Capture the cell that displays the provided text and extract its (x, y) central coordinate. 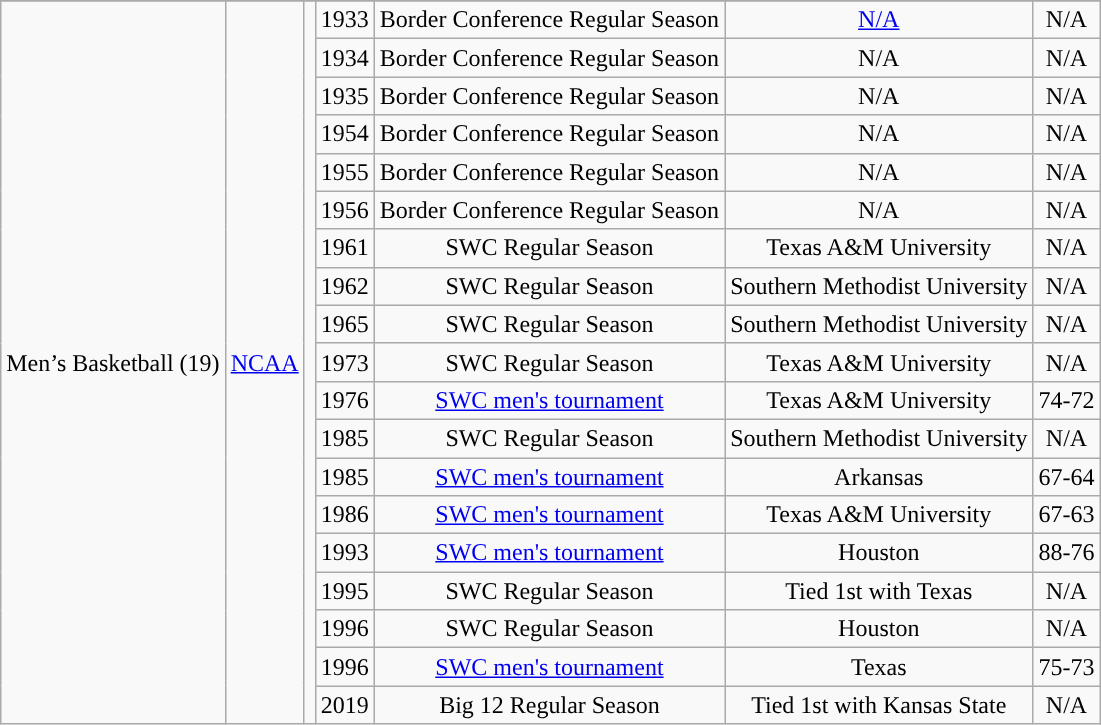
1973 (344, 362)
1933 (344, 20)
Texas (879, 667)
NCAA (264, 362)
1962 (344, 286)
67-63 (1066, 515)
Arkansas (879, 477)
1956 (344, 210)
1954 (344, 134)
Tied 1st with Texas (879, 591)
Big 12 Regular Season (549, 705)
1961 (344, 248)
1955 (344, 172)
2019 (344, 705)
1995 (344, 591)
Men’s Basketball (19) (113, 362)
74-72 (1066, 400)
88-76 (1066, 553)
1976 (344, 400)
1934 (344, 58)
1993 (344, 553)
1935 (344, 96)
67-64 (1066, 477)
Tied 1st with Kansas State (879, 705)
1965 (344, 324)
1986 (344, 515)
75-73 (1066, 667)
